Extract the (X, Y) coordinate from the center of the cell holding the provided text.  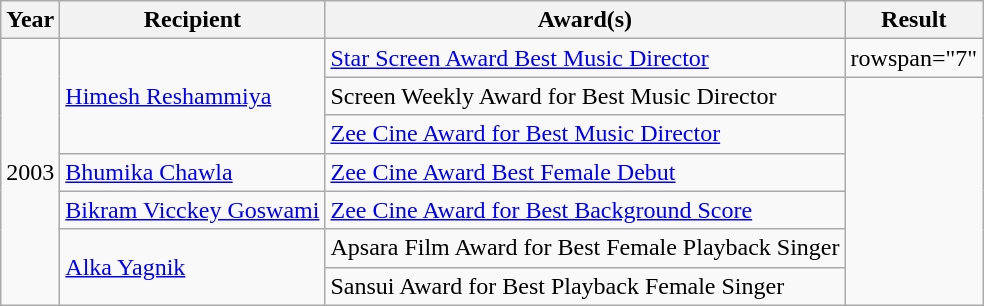
Sansui Award for Best Playback Female Singer (585, 286)
Award(s) (585, 20)
2003 (30, 172)
Result (914, 20)
Star Screen Award Best Music Director (585, 58)
Bikram Vicckey Goswami (192, 210)
Screen Weekly Award for Best Music Director (585, 96)
Alka Yagnik (192, 267)
rowspan="7" (914, 58)
Zee Cine Award for Best Music Director (585, 134)
Recipient (192, 20)
Zee Cine Award for Best Background Score (585, 210)
Bhumika Chawla (192, 172)
Apsara Film Award for Best Female Playback Singer (585, 248)
Zee Cine Award Best Female Debut (585, 172)
Himesh Reshammiya (192, 96)
Year (30, 20)
